Locate the cell with the specified text and output its [X, Y] center coordinate. 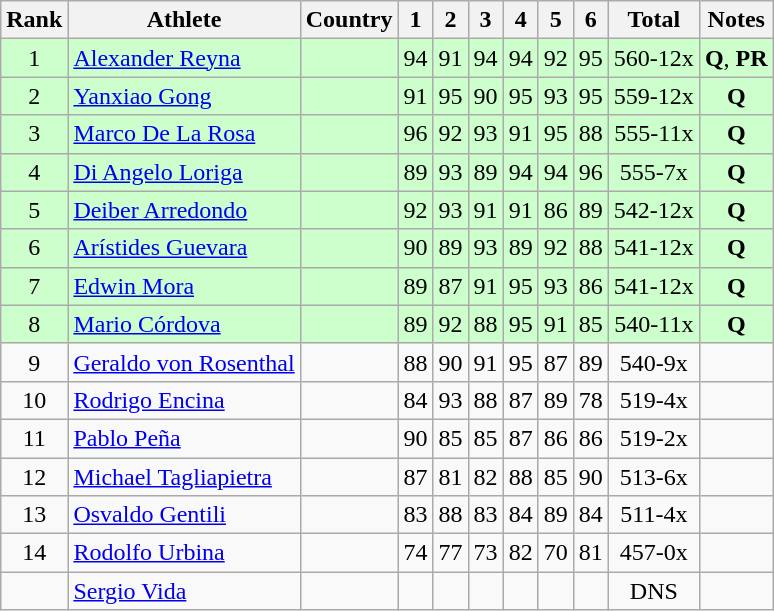
78 [590, 400]
559-12x [654, 96]
13 [34, 515]
Rodolfo Urbina [184, 553]
540-9x [654, 362]
Yanxiao Gong [184, 96]
10 [34, 400]
DNS [654, 591]
560-12x [654, 58]
Edwin Mora [184, 286]
519-4x [654, 400]
73 [486, 553]
Michael Tagliapietra [184, 477]
Country [349, 20]
Mario Córdova [184, 324]
Rank [34, 20]
12 [34, 477]
Alexander Reyna [184, 58]
14 [34, 553]
555-7x [654, 172]
Pablo Peña [184, 438]
542-12x [654, 210]
70 [556, 553]
74 [416, 553]
513-6x [654, 477]
Notes [736, 20]
Marco De La Rosa [184, 134]
9 [34, 362]
511-4x [654, 515]
Sergio Vida [184, 591]
555-11x [654, 134]
Arístides Guevara [184, 248]
Di Angelo Loriga [184, 172]
Total [654, 20]
Rodrigo Encina [184, 400]
Geraldo von Rosenthal [184, 362]
7 [34, 286]
77 [450, 553]
8 [34, 324]
519-2x [654, 438]
457-0x [654, 553]
Athlete [184, 20]
Osvaldo Gentili [184, 515]
Deiber Arredondo [184, 210]
Q, PR [736, 58]
11 [34, 438]
540-11x [654, 324]
